Return the (x, y) coordinate for the center point of the cell that contains the specified text.  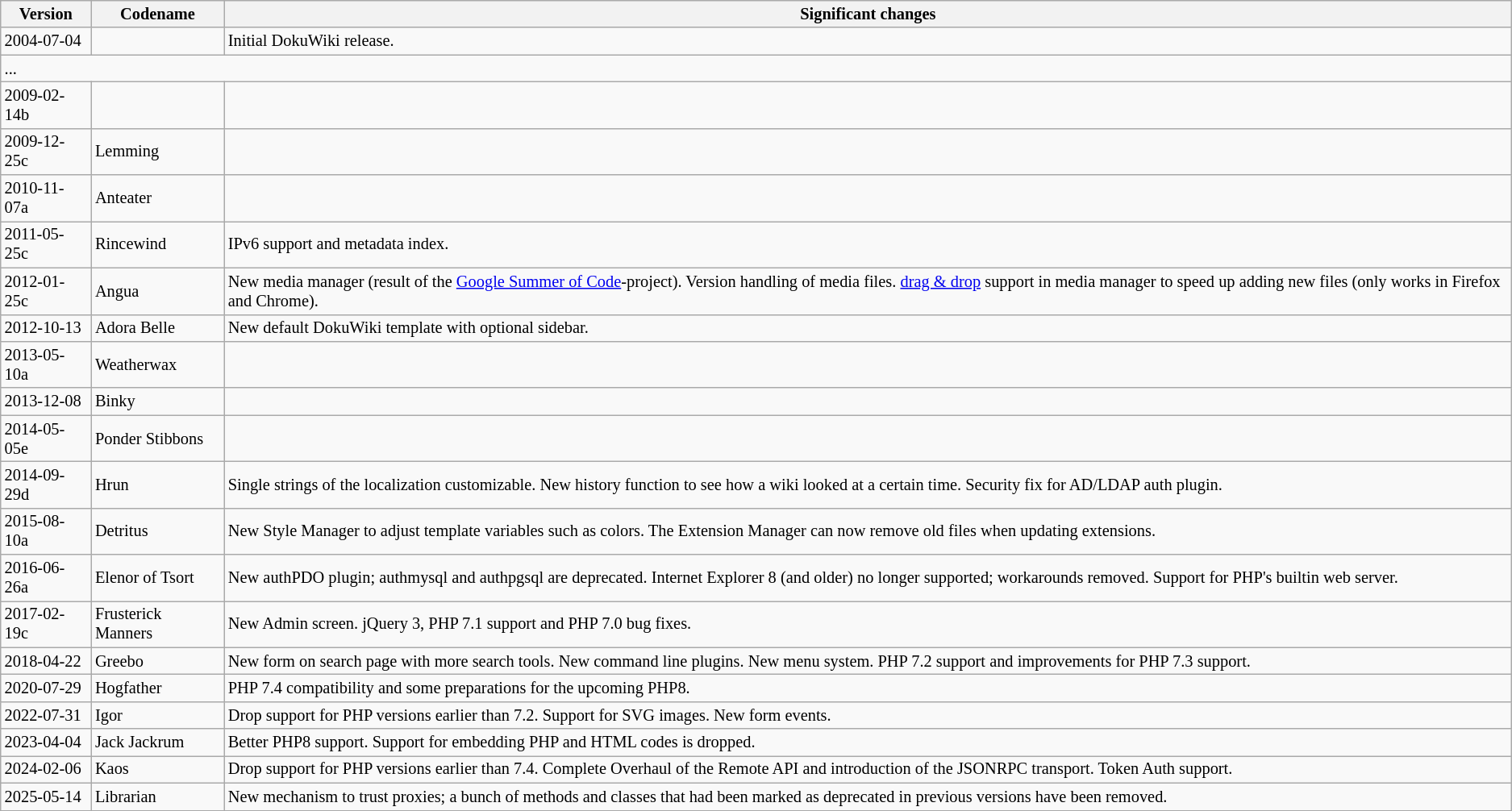
Drop support for PHP versions earlier than 7.4. Complete Overhaul of the Remote API and introduction of the JSONRPC transport. Token Auth support. (868, 769)
Drop support for PHP versions earlier than 7.2. Support for SVG images. New form events. (868, 715)
2011-05-25c (46, 244)
2004-07-04 (46, 41)
Frusterick Manners (158, 624)
2023-04-04 (46, 742)
2013-05-10a (46, 364)
2014-09-29d (46, 485)
Codename (158, 14)
Greebo (158, 661)
Version (46, 14)
Jack Jackrum (158, 742)
2018-04-22 (46, 661)
Kaos (158, 769)
Weatherwax (158, 364)
New Admin screen. jQuery 3, PHP 7.1 support and PHP 7.0 bug fixes. (868, 624)
Lemming (158, 152)
Detritus (158, 531)
Significant changes (868, 14)
2014-05-05e (46, 439)
Librarian (158, 796)
2015-08-10a (46, 531)
2012-10-13 (46, 328)
2013-12-08 (46, 401)
2016-06-26a (46, 578)
2010-11-07a (46, 198)
PHP 7.4 compatibility and some preparations for the upcoming PHP8. (868, 688)
2009-02-14b (46, 105)
2012-01-25c (46, 291)
Ponder Stibbons (158, 439)
Better PHP8 support. Support for embedding PHP and HTML codes is dropped. (868, 742)
2020-07-29 (46, 688)
New form on search page with more search tools. New command line plugins. New menu system. PHP 7.2 support and improvements for PHP 7.3 support. (868, 661)
2017-02-19c (46, 624)
New default DokuWiki template with optional sidebar. (868, 328)
Binky (158, 401)
New Style Manager to adjust template variables such as colors. The Extension Manager can now remove old files when updating extensions. (868, 531)
2024-02-06 (46, 769)
2025-05-14 (46, 796)
Adora Belle (158, 328)
Angua (158, 291)
Hrun (158, 485)
Hogfather (158, 688)
IPv6 support and metadata index. (868, 244)
Anteater (158, 198)
2009-12-25c (46, 152)
New mechanism to trust proxies; a bunch of methods and classes that had been marked as deprecated in previous versions have been removed. (868, 796)
Initial DokuWiki release. (868, 41)
... (756, 69)
Igor (158, 715)
2022-07-31 (46, 715)
Elenor of Tsort (158, 578)
Rincewind (158, 244)
